Provide the (x, y) coordinate of the cell's center where the given text is located.  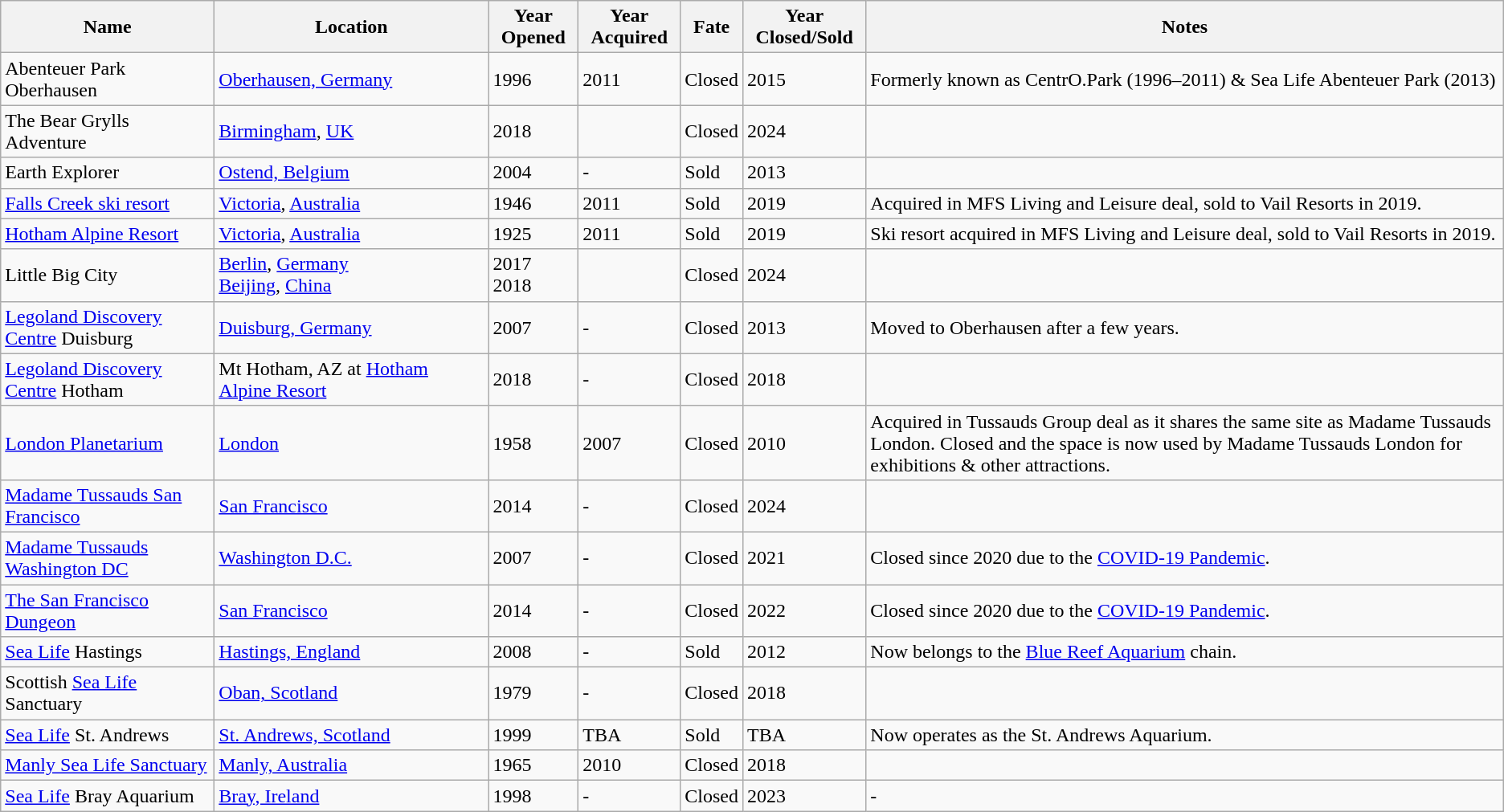
1996 (533, 79)
Sea Life Hastings (108, 652)
Legoland Discovery Centre Hotham (108, 379)
2012 (803, 652)
St. Andrews, Scotland (352, 735)
1946 (533, 203)
Year Acquired (630, 27)
2022 (803, 610)
Earth Explorer (108, 173)
Year Closed/Sold (803, 27)
Year Opened (533, 27)
Little Big City (108, 275)
20172018 (533, 275)
Ski resort acquired in MFS Living and Leisure deal, sold to Vail Resorts in 2019. (1184, 234)
Name (108, 27)
Moved to Oberhausen after a few years. (1184, 328)
Mt Hotham, AZ at Hotham Alpine Resort (352, 379)
Birmingham, UK (352, 132)
Manly, Australia (352, 765)
Abenteuer Park Oberhausen (108, 79)
2008 (533, 652)
London Planetarium (108, 443)
Madame Tussauds Washington DC (108, 557)
Now operates as the St. Andrews Aquarium. (1184, 735)
Scottish Sea Life Sanctuary (108, 694)
Notes (1184, 27)
Washington D.C. (352, 557)
Berlin, Germany Beijing, China (352, 275)
Formerly known as CentrO.Park (1996–2011) & Sea Life Abenteuer Park (2013) (1184, 79)
1998 (533, 796)
2004 (533, 173)
Location (352, 27)
The San Francisco Dungeon (108, 610)
2015 (803, 79)
The Bear Grylls Adventure (108, 132)
Legoland Discovery Centre Duisburg (108, 328)
1965 (533, 765)
2021 (803, 557)
Madame Tussauds San Francisco (108, 506)
Acquired in MFS Living and Leisure deal, sold to Vail Resorts in 2019. (1184, 203)
1925 (533, 234)
Oban, Scotland (352, 694)
Ostend, Belgium (352, 173)
1999 (533, 735)
1958 (533, 443)
Duisburg, Germany (352, 328)
Now belongs to the Blue Reef Aquarium chain. (1184, 652)
London (352, 443)
Oberhausen, Germany (352, 79)
1979 (533, 694)
Bray, Ireland (352, 796)
Hastings, England (352, 652)
Sea Life Bray Aquarium (108, 796)
Sea Life St. Andrews (108, 735)
Falls Creek ski resort (108, 203)
2023 (803, 796)
Manly Sea Life Sanctuary (108, 765)
Hotham Alpine Resort (108, 234)
Fate (712, 27)
